Return the [x, y] coordinate for the center point of the cell that contains the specified text.  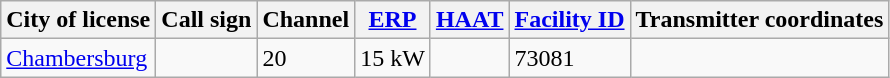
73081 [570, 58]
HAAT [470, 20]
Facility ID [570, 20]
Transmitter coordinates [760, 20]
Channel [306, 20]
ERP [393, 20]
15 kW [393, 58]
Chambersburg [78, 58]
20 [306, 58]
City of license [78, 20]
Call sign [206, 20]
